Locate the cell with the specified text and output its (x, y) center coordinate. 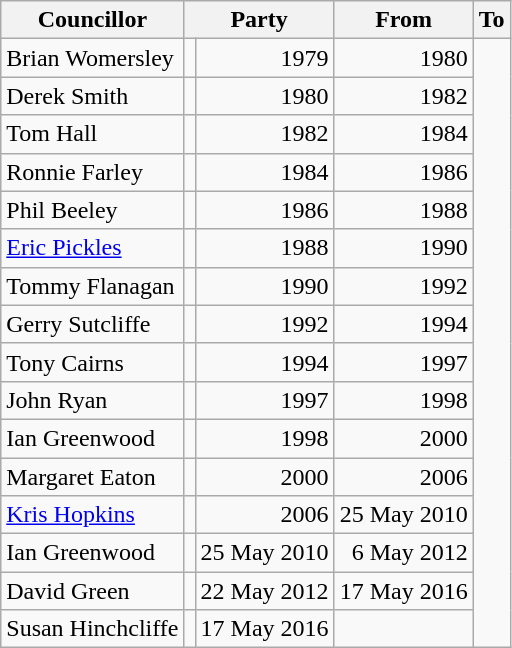
Gerry Sutcliffe (92, 324)
Eric Pickles (92, 248)
Party (259, 20)
Kris Hopkins (92, 515)
From (404, 20)
Phil Beeley (92, 210)
22 May 2012 (264, 591)
Margaret Eaton (92, 477)
Tommy Flanagan (92, 286)
Tom Hall (92, 134)
Tony Cairns (92, 362)
Derek Smith (92, 96)
To (492, 20)
Brian Womersley (92, 58)
Councillor (92, 20)
Susan Hinchcliffe (92, 629)
David Green (92, 591)
John Ryan (92, 400)
6 May 2012 (404, 553)
1979 (264, 58)
Ronnie Farley (92, 172)
